Return [X, Y] of the center of cell containing provided text 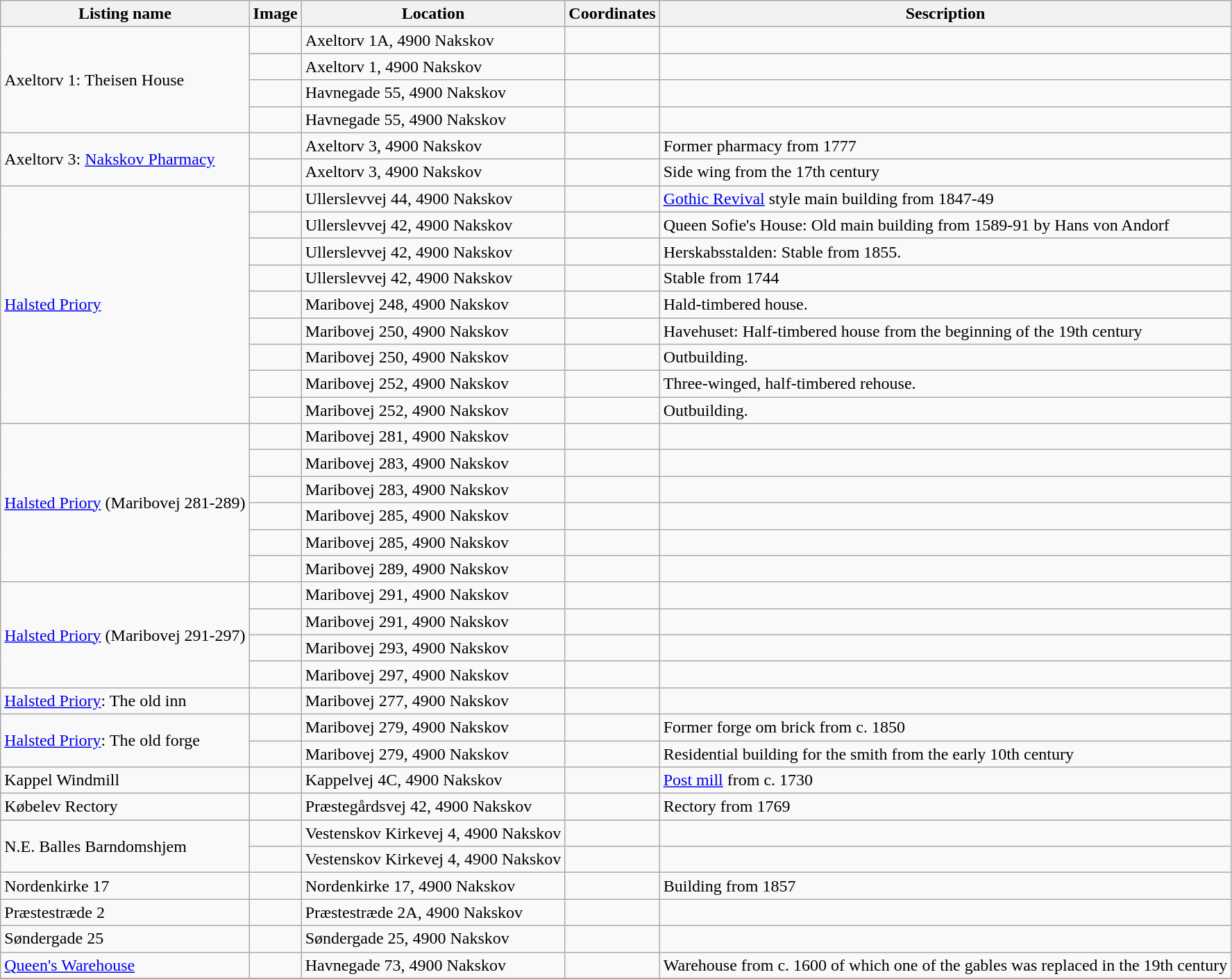
Axeltorv 1: Theisen House [125, 80]
Former forge om brick from c. 1850 [945, 727]
Listing name [125, 14]
Former pharmacy from 1777 [945, 146]
Præstestræde 2 [125, 912]
Building from 1857 [945, 886]
Warehouse from c. 1600 of which one of the gables was replaced in the 19th century [945, 965]
Rectory from 1769 [945, 807]
Ullerslevvej 44, 4900 Nakskov [433, 199]
Axeltorv 3: Nakskov Pharmacy [125, 159]
Halsted Priory (Maribovej 281-289) [125, 503]
Halsted Priory [125, 304]
N.E. Balles Barndomshjem [125, 846]
Residential building for the smith from the early 10th century [945, 753]
Maribovej 297, 4900 Nakskov [433, 674]
Halsted Priory: The old forge [125, 740]
Side wing from the 17th century [945, 172]
Axeltorv 1, 4900 Nakskov [433, 67]
Location [433, 14]
Queen's Warehouse [125, 965]
Maribovej 289, 4900 Nakskov [433, 569]
Maribovej 277, 4900 Nakskov [433, 701]
Gothic Revival style main building from 1847-49 [945, 199]
Axeltorv 1A, 4900 Nakskov [433, 40]
Kappel Windmill [125, 780]
Maribovej 248, 4900 Nakskov [433, 304]
Maribovej 281, 4900 Nakskov [433, 437]
Købelev Rectory [125, 807]
Three-winged, half-timbered rehouse. [945, 384]
Kappelvej 4C, 4900 Nakskov [433, 780]
Coordinates [612, 14]
Søndergade 25, 4900 Nakskov [433, 939]
Herskabsstalden: Stable from 1855. [945, 251]
Søndergade 25 [125, 939]
Nordenkirke 17, 4900 Nakskov [433, 886]
Præstegårdsvej 42, 4900 Nakskov [433, 807]
Havehuset: Half-timbered house from the beginning of the 19th century [945, 331]
Halsted Priory (Maribovej 291-297) [125, 635]
Image [275, 14]
Queen Sofie's House: Old main building from 1589-91 by Hans von Andorf [945, 225]
Stable from 1744 [945, 278]
Post mill from c. 1730 [945, 780]
Nordenkirke 17 [125, 886]
Maribovej 293, 4900 Nakskov [433, 648]
Sescription [945, 14]
Præstestræde 2A, 4900 Nakskov [433, 912]
Halsted Priory: The old inn [125, 701]
Hald-timbered house. [945, 304]
Havnegade 73, 4900 Nakskov [433, 965]
